Provide the (X, Y) coordinate of the cell's center where the given text is located.  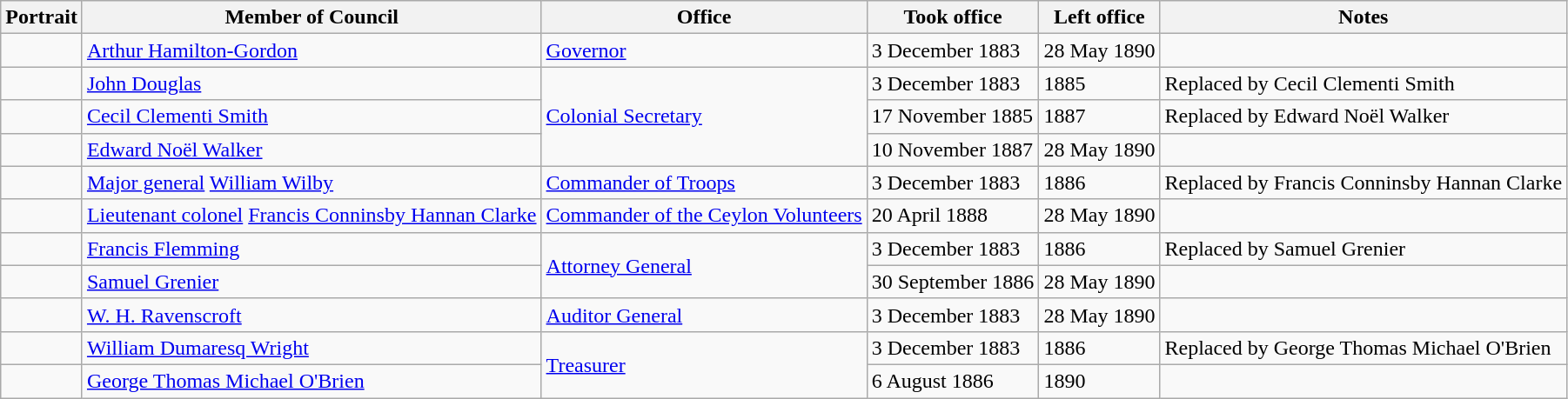
Auditor General (704, 315)
1887 (1100, 116)
Replaced by Edward Noël Walker (1364, 116)
20 April 1888 (953, 216)
Francis Flemming (312, 249)
Took office (953, 17)
Cecil Clementi Smith (312, 116)
Treasurer (704, 364)
17 November 1885 (953, 116)
William Dumaresq Wright (312, 348)
Samuel Grenier (312, 282)
Edward Noël Walker (312, 150)
30 September 1886 (953, 282)
Attorney General (704, 265)
Replaced by Cecil Clementi Smith (1364, 83)
1890 (1100, 381)
6 August 1886 (953, 381)
Left office (1100, 17)
Commander of the Ceylon Volunteers (704, 216)
Commander of Troops (704, 183)
Office (704, 17)
Notes (1364, 17)
Replaced by George Thomas Michael O'Brien (1364, 348)
Portrait (42, 17)
John Douglas (312, 83)
Replaced by Francis Conninsby Hannan Clarke (1364, 183)
Lieutenant colonel Francis Conninsby Hannan Clarke (312, 216)
Major general William Wilby (312, 183)
Member of Council (312, 17)
W. H. Ravenscroft (312, 315)
Replaced by Samuel Grenier (1364, 249)
Governor (704, 50)
1885 (1100, 83)
Colonial Secretary (704, 116)
Arthur Hamilton-Gordon (312, 50)
George Thomas Michael O'Brien (312, 381)
10 November 1887 (953, 150)
